Identify which cell holds the provided text, then report its [X, Y] central coordinate. 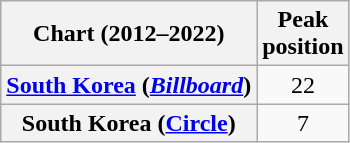
22 [303, 85]
South Korea (Billboard) [129, 85]
Chart (2012–2022) [129, 34]
Peakposition [303, 34]
7 [303, 123]
South Korea (Circle) [129, 123]
